Capture the cell that displays the provided text and extract its [X, Y] central coordinate. 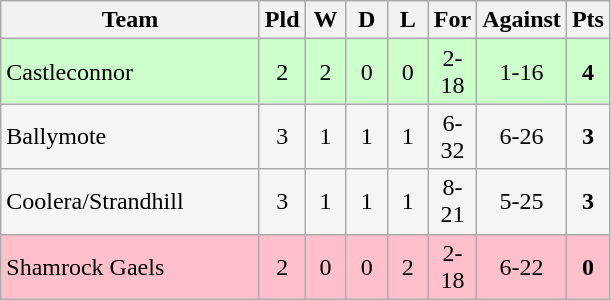
Pts [588, 20]
8-21 [452, 202]
Coolera/Strandhill [130, 202]
6-32 [452, 136]
For [452, 20]
L [408, 20]
6-22 [522, 266]
Ballymote [130, 136]
6-26 [522, 136]
1-16 [522, 72]
4 [588, 72]
5-25 [522, 202]
Pld [282, 20]
Shamrock Gaels [130, 266]
Against [522, 20]
D [366, 20]
Castleconnor [130, 72]
Team [130, 20]
W [326, 20]
